Provide the (X, Y) coordinate of the cell's center where the given text is located.  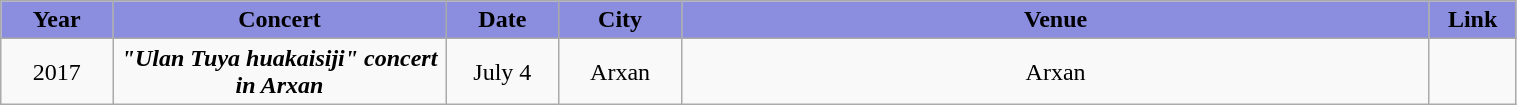
July 4 (502, 72)
Venue (1056, 20)
Date (502, 20)
2017 (57, 72)
City (620, 20)
Year (57, 20)
Link (1472, 20)
Concert (280, 20)
"Ulan Tuya huakaisiji" concert in Arxan (280, 72)
